Capture the cell that displays the provided text and extract its [x, y] central coordinate. 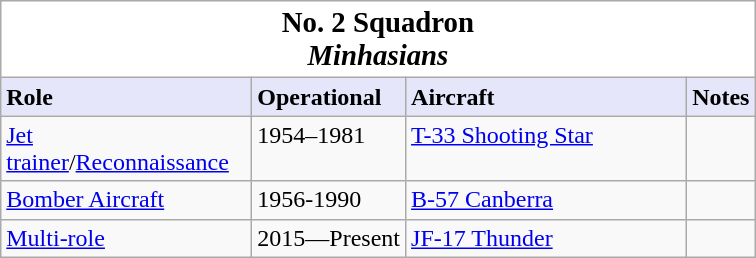
No. 2 SquadronMinhasians [378, 40]
Operational [329, 97]
Bomber Aircraft [126, 200]
Aircraft [546, 97]
Multi-role [126, 238]
B-57 Canberra [546, 200]
1956-1990 [329, 200]
Jet trainer/Reconnaissance [126, 148]
1954–1981 [329, 148]
Role [126, 97]
2015—Present [329, 238]
Notes [721, 97]
JF-17 Thunder [546, 238]
T-33 Shooting Star [546, 148]
